Extract the (x, y) coordinate from the center of the cell holding the provided text.  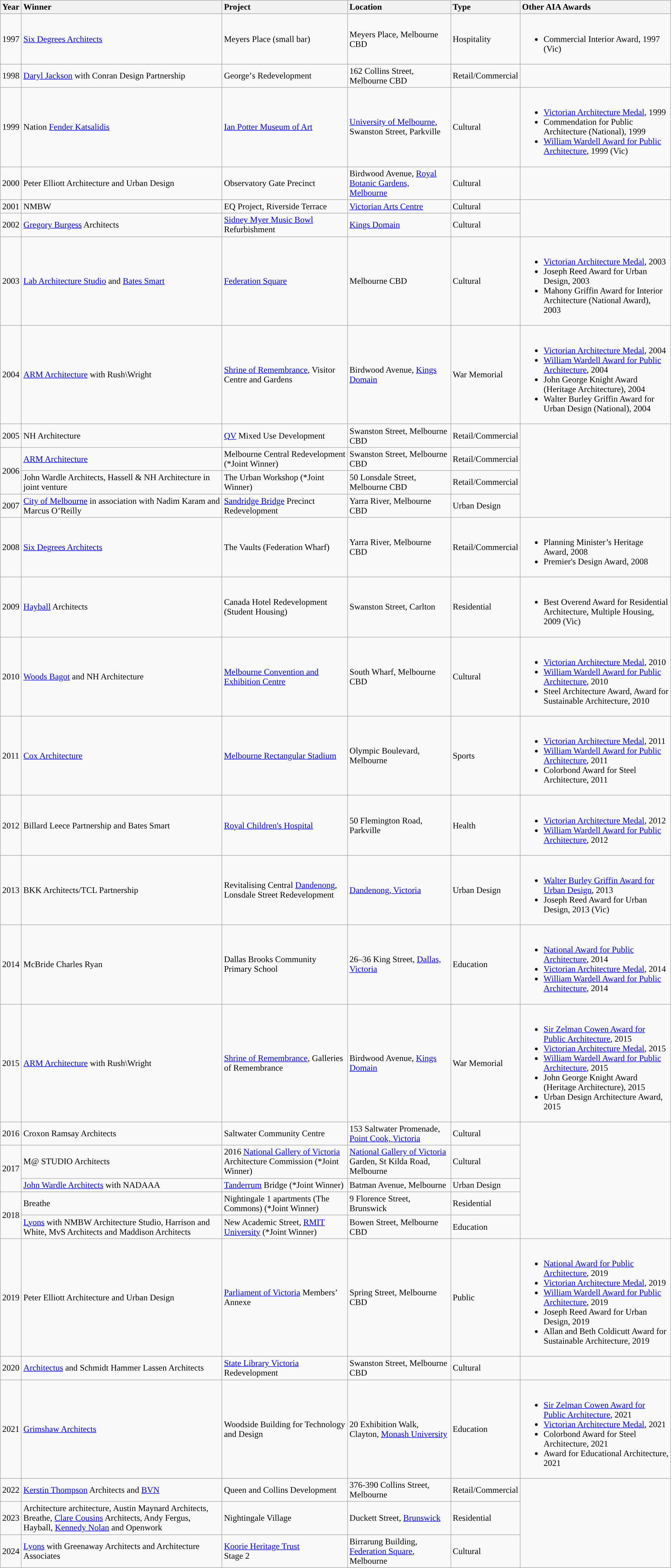
Melbourne Convention and Exhibition Centre (285, 677)
Shrine of Remembrance, Galleries of Remembrance (285, 1063)
2014 (11, 965)
2024 (11, 1551)
Kings Domain (399, 225)
Cox Architecture (122, 756)
2006 (11, 470)
2023 (11, 1518)
Architectus and Schmidt Hammer Lassen Architects (122, 1368)
2004 (11, 375)
2018 (11, 1215)
9 Florence Street, Brunswick (399, 1203)
New Academic Street, RMIT University (*Joint Winner) (285, 1227)
Commercial Interior Award, 1997 (Vic) (595, 39)
Meyers Place (small bar) (285, 39)
2010 (11, 677)
Koorie Heritage Trust Stage 2 (285, 1551)
2008 (11, 548)
Best Overend Award for Residential Architecture, Multiple Housing, 2009 (Vic) (595, 607)
2013 (11, 890)
26–36 King Street, Dallas, Victoria (399, 965)
20 Exhibition Walk, Clayton, Monash University (399, 1429)
2020 (11, 1368)
Gregory Burgess Architects (122, 225)
Grimshaw Architects (122, 1429)
Billard Leece Partnership and Bates Smart (122, 826)
State Library Victoria Redevelopment (285, 1368)
Daryl Jackson with Conran Design Partnership (122, 76)
2003 (11, 281)
50 Lonsdale Street, Melbourne CBD (399, 482)
Lab Architecture Studio and Bates Smart (122, 281)
Queen and Collins Development (285, 1490)
2000 (11, 183)
Planning Minister’s Heritage Award, 2008Premier's Design Award, 2008 (595, 548)
University of Melbourne, Swanston Street, Parkville (399, 127)
Birdwood Avenue, Royal Botanic Gardens, Melbourne (399, 183)
Sandridge Bridge Precinct Redevelopment (285, 505)
Observatory Gate Precinct (285, 183)
1999 (11, 127)
QV Mixed Use Development (285, 436)
Canada Hotel Redevelopment (Student Housing) (285, 607)
Duckett Street, Brunswick (399, 1518)
Royal Children's Hospital (285, 826)
City of Melbourne in association with Nadim Karam and Marcus O’Reilly (122, 505)
Nation Fender Katsalidis (122, 127)
2005 (11, 436)
Melbourne Rectangular Stadium (285, 756)
2021 (11, 1429)
McBride Charles Ryan (122, 965)
Breathe (122, 1203)
2015 (11, 1063)
M@ STUDIO Architects (122, 1162)
Shrine of Remembrance, Visitor Centre and Gardens (285, 375)
Spring Street, Melbourne CBD (399, 1297)
Other AIA Awards (595, 7)
2012 (11, 826)
Victorian Arts Centre (399, 206)
Bowen Street, Melbourne CBD (399, 1227)
Olympic Boulevard, Melbourne (399, 756)
Victorian Architecture Medal, 2011William Wardell Award for Public Architecture, 2011Colorbond Award for Steel Architecture, 2011 (595, 756)
Swanston Street, Carlton (399, 607)
2022 (11, 1490)
153 Saltwater Promenade, Point Cook, Victoria (399, 1134)
The Vaults (Federation Wharf) (285, 548)
Lyons with NMBW Architecture Studio, Harrison and White, MvS Architects and Maddison Architects (122, 1227)
Woods Bagot and NH Architecture (122, 677)
Year (11, 7)
2019 (11, 1297)
John Wardle Architects, Hassell & NH Architecture in joint venture (122, 482)
1998 (11, 76)
Nightingale 1 apartments (The Commons) (*Joint Winner) (285, 1203)
Birrarung Building, Federation Square, Melbourne (399, 1551)
Kerstin Thompson Architects and BVN (122, 1490)
Project (285, 7)
Type (485, 7)
Sidney Myer Music Bowl Refurbishment (285, 225)
EQ Project, Riverside Terrace (285, 206)
Victorian Architecture Medal, 2012William Wardell Award for Public Architecture, 2012 (595, 826)
Hayball Architects (122, 607)
Croxon Ramsay Architects (122, 1134)
NMBW (122, 206)
Dallas Brooks Community Primary School (285, 965)
ARM Architecture (122, 459)
NH Architecture (122, 436)
Parliament of Victoria Members’ Annexe (285, 1297)
Architecture architecture, Austin Maynard Architects, Breathe, Clare Cousins Architects, Andy Fergus, Hayball, Kennedy Nolan and Openwork (122, 1518)
Melbourne Central Redevelopment (*Joint Winner) (285, 459)
162 Collins Street, Melbourne CBD (399, 76)
1997 (11, 39)
Victorian Architecture Medal, 1999Commendation for Public Architecture (National), 1999William Wardell Award for Public Architecture, 1999 (Vic) (595, 127)
Public (485, 1297)
National Award for Public Architecture, 2014Victorian Architecture Medal, 2014William Wardell Award for Public Architecture, 2014 (595, 965)
Nightingale Village (285, 1518)
376-390 Collins Street, Melbourne (399, 1490)
2016 National Gallery of Victoria Architecture Commission (*Joint Winner) (285, 1162)
2009 (11, 607)
Ian Potter Museum of Art (285, 127)
Tanderrum Bridge (*Joint Winner) (285, 1185)
Sports (485, 756)
Saltwater Community Centre (285, 1134)
Victorian Architecture Medal, 2003Joseph Reed Award for Urban Design, 2003Mahony Griffin Award for Interior Architecture (National Award), 2003 (595, 281)
Federation Square (285, 281)
2017 (11, 1168)
Winner (122, 7)
Georgeʼs Redevelopment (285, 76)
2002 (11, 225)
2011 (11, 756)
John Wardle Architects with NADAAA (122, 1185)
Dandenong, Victoria (399, 890)
The Urban Workshop (*Joint Winner) (285, 482)
Hospitality (485, 39)
Lyons with Greenaway Architects and Architecture Associates (122, 1551)
Melbourne CBD (399, 281)
50 Flemington Road, Parkville (399, 826)
2016 (11, 1134)
2007 (11, 505)
National Gallery of Victoria Garden, St Kilda Road, Melbourne (399, 1162)
Woodside Building for Technology and Design (285, 1429)
Walter Burley Griffin Award for Urban Design, 2013Joseph Reed Award for Urban Design, 2013 (Vic) (595, 890)
Batman Avenue, Melbourne (399, 1185)
Health (485, 826)
Location (399, 7)
South Wharf, Melbourne CBD (399, 677)
Meyers Place, Melbourne CBD (399, 39)
BKK Architects/TCL Partnership (122, 890)
Revitalising Central Dandenong, Lonsdale Street Redevelopment (285, 890)
2001 (11, 206)
